Locate the cell with the specified text and output its [X, Y] center coordinate. 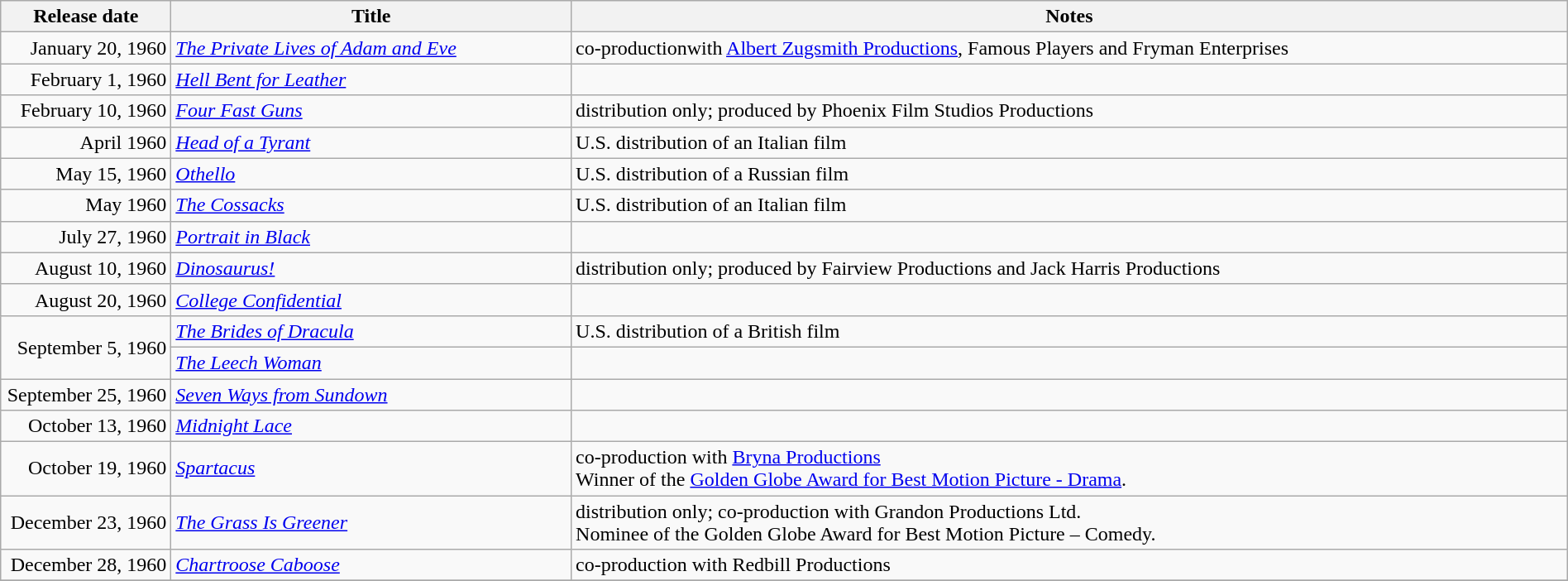
The Cossacks [371, 205]
Portrait in Black [371, 237]
Head of a Tyrant [371, 142]
Chartroose Caboose [371, 565]
The Leech Woman [371, 363]
December 28, 1960 [86, 565]
College Confidential [371, 300]
The Grass Is Greener [371, 523]
September 5, 1960 [86, 347]
August 20, 1960 [86, 300]
distribution only; produced by Fairview Productions and Jack Harris Productions [1070, 268]
October 19, 1960 [86, 468]
July 27, 1960 [86, 237]
Seven Ways from Sundown [371, 395]
co-production with Redbill Productions [1070, 565]
April 1960 [86, 142]
co-production with Bryna ProductionsWinner of the Golden Globe Award for Best Motion Picture - Drama. [1070, 468]
Othello [371, 174]
distribution only; produced by Phoenix Film Studios Productions [1070, 111]
August 10, 1960 [86, 268]
U.S. distribution of a Russian film [1070, 174]
February 10, 1960 [86, 111]
December 23, 1960 [86, 523]
May 1960 [86, 205]
Title [371, 17]
Four Fast Guns [371, 111]
co-productionwith Albert Zugsmith Productions, Famous Players and Fryman Enterprises [1070, 48]
Release date [86, 17]
distribution only; co-production with Grandon Productions Ltd.Nominee of the Golden Globe Award for Best Motion Picture – Comedy. [1070, 523]
Notes [1070, 17]
Hell Bent for Leather [371, 79]
October 13, 1960 [86, 426]
January 20, 1960 [86, 48]
U.S. distribution of a British film [1070, 331]
February 1, 1960 [86, 79]
September 25, 1960 [86, 395]
Midnight Lace [371, 426]
Spartacus [371, 468]
The Private Lives of Adam and Eve [371, 48]
May 15, 1960 [86, 174]
The Brides of Dracula [371, 331]
Dinosaurus! [371, 268]
